Capture the cell that displays the provided text and extract its [X, Y] central coordinate. 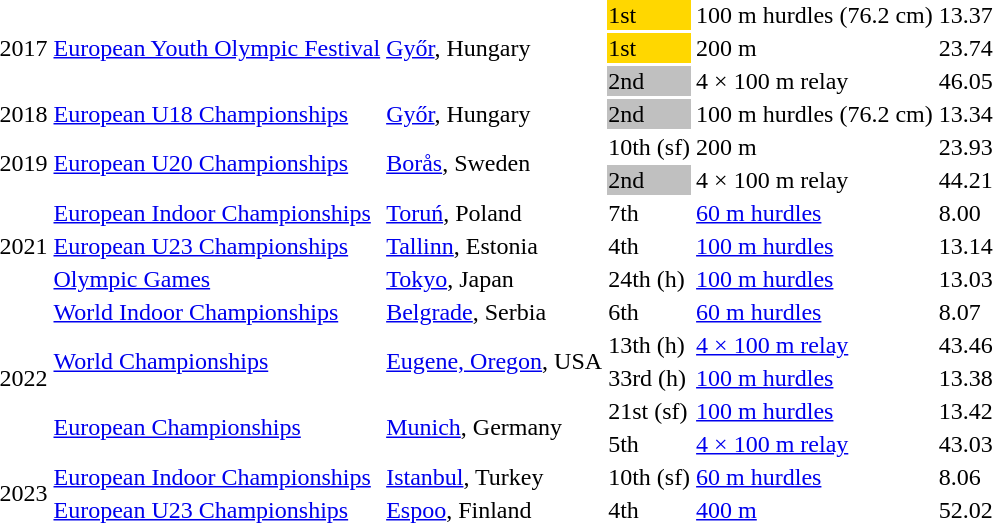
24th (h) [650, 279]
Borås, Sweden [494, 164]
Tallinn, Estonia [494, 246]
Eugene, Oregon, USA [494, 362]
Toruń, Poland [494, 213]
21st (sf) [650, 411]
13th (h) [650, 345]
4th [650, 246]
European U18 Championships [217, 114]
European U23 Championships [217, 246]
Olympic Games [217, 279]
Munich, Germany [494, 428]
Tokyo, Japan [494, 279]
6th [650, 312]
World Championships [217, 362]
Istanbul, Turkey [494, 477]
33rd (h) [650, 378]
5th [650, 444]
World Indoor Championships [217, 312]
Belgrade, Serbia [494, 312]
7th [650, 213]
European U20 Championships [217, 164]
European Championships [217, 428]
European Youth Olympic Festival [217, 48]
